Pinpoint the cell where the given text exists, returning its (x, y) midpoint coordinate. 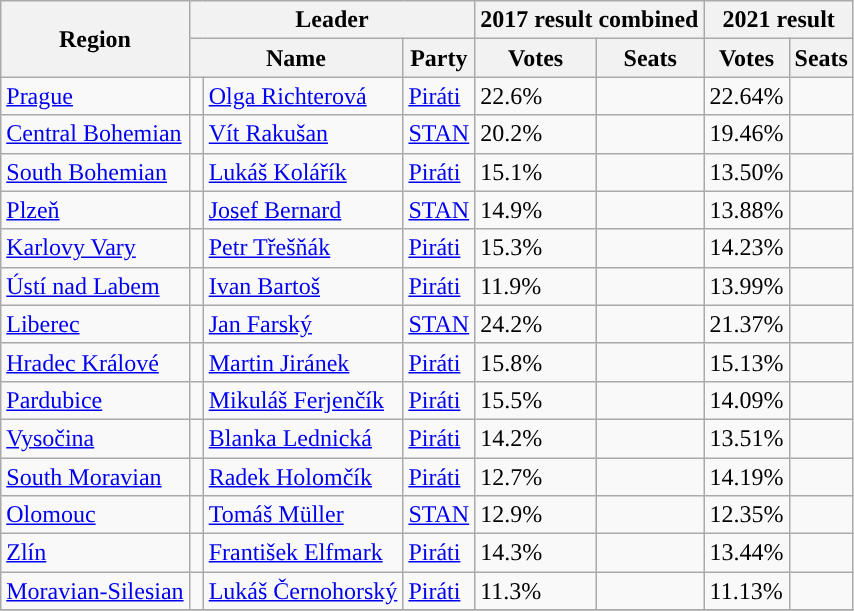
Tomáš Müller (303, 515)
Moravian-Silesian (95, 591)
František Elfmark (303, 553)
Lukáš Kolářík (303, 172)
15.3% (536, 248)
Zlín (95, 553)
Central Bohemian (95, 134)
14.9% (536, 210)
14.3% (536, 553)
13.88% (746, 210)
Vysočina (95, 438)
11.13% (746, 591)
13.51% (746, 438)
12.9% (536, 515)
11.3% (536, 591)
24.2% (536, 324)
South Moravian (95, 477)
Josef Bernard (303, 210)
Ústí nad Labem (95, 286)
Liberec (95, 324)
13.99% (746, 286)
Vít Rakušan (303, 134)
Radek Holomčík (303, 477)
14.2% (536, 438)
Olga Richterová (303, 96)
Leader (332, 20)
14.19% (746, 477)
22.6% (536, 96)
Pardubice (95, 400)
22.64% (746, 96)
Olomouc (95, 515)
Mikuláš Ferjenčík (303, 400)
Blanka Lednická (303, 438)
14.23% (746, 248)
19.46% (746, 134)
Ivan Bartoš (303, 286)
21.37% (746, 324)
Prague (95, 96)
12.35% (746, 515)
Party (439, 58)
2017 result combined (590, 20)
13.44% (746, 553)
Region (95, 39)
12.7% (536, 477)
2021 result (778, 20)
20.2% (536, 134)
Plzeň (95, 210)
11.9% (536, 286)
Lukáš Černohorský (303, 591)
Karlovy Vary (95, 248)
15.5% (536, 400)
Name (296, 58)
15.1% (536, 172)
13.50% (746, 172)
Petr Třešňák (303, 248)
Martin Jiránek (303, 362)
15.13% (746, 362)
Jan Farský (303, 324)
South Bohemian (95, 172)
Hradec Králové (95, 362)
15.8% (536, 362)
14.09% (746, 400)
